Provide the [X, Y] coordinate of the cell's center where the given text is located.  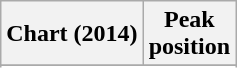
Chart (2014) [72, 34]
Peakposition [189, 34]
